Output the [X, Y] coordinate of the center of the cell containing the given text.  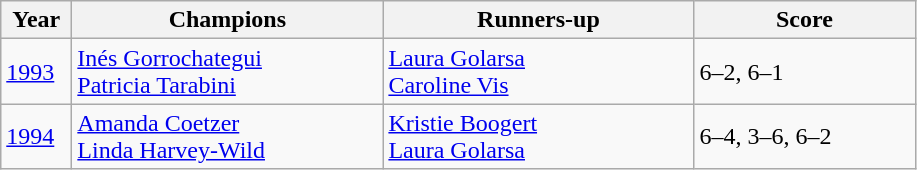
Year [36, 20]
1994 [36, 136]
Laura Golarsa Caroline Vis [538, 72]
6–4, 3–6, 6–2 [804, 136]
Champions [228, 20]
Kristie Boogert Laura Golarsa [538, 136]
Score [804, 20]
Amanda Coetzer Linda Harvey-Wild [228, 136]
6–2, 6–1 [804, 72]
Inés Gorrochategui Patricia Tarabini [228, 72]
1993 [36, 72]
Runners-up [538, 20]
